Pinpoint the cell where the given text exists, returning its (x, y) midpoint coordinate. 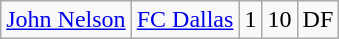
10 (280, 20)
FC Dallas (185, 20)
John Nelson (66, 20)
1 (250, 20)
DF (318, 20)
